Locate the cell with the specified text and output its (x, y) center coordinate. 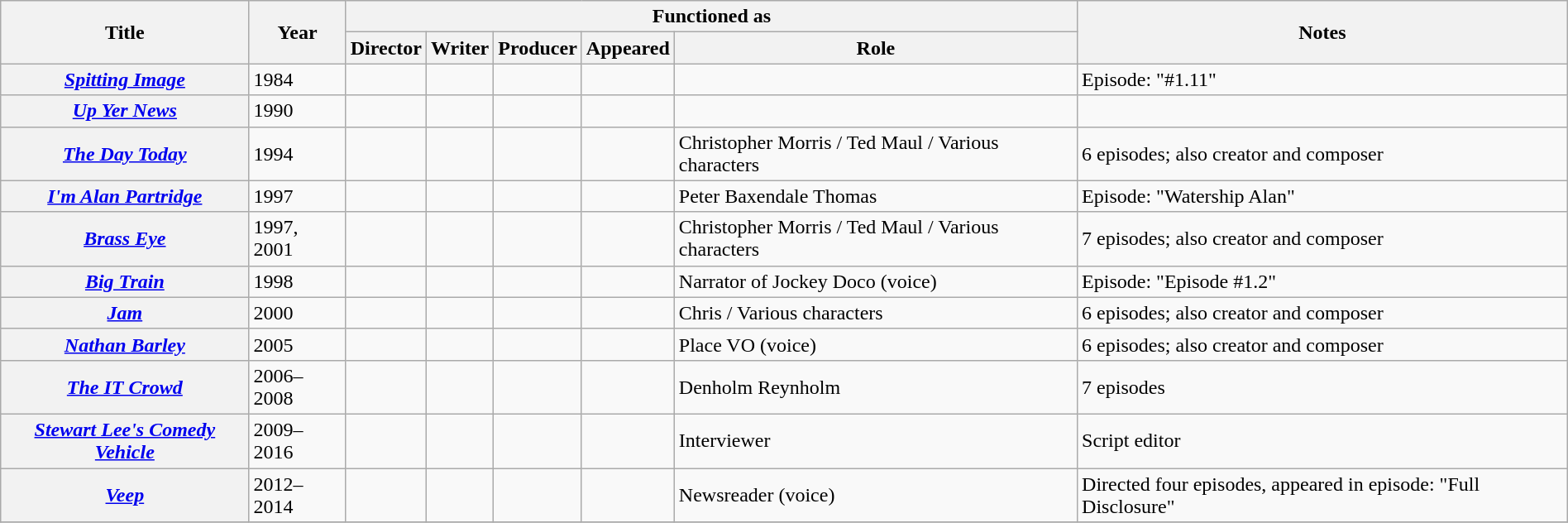
Episode: "Watership Alan" (1323, 196)
Appeared (628, 48)
Narrator of Jockey Doco (voice) (875, 281)
Director (385, 48)
2012–2014 (298, 495)
1984 (298, 79)
Notes (1323, 32)
Denholm Reynholm (875, 387)
Functioned as (711, 17)
Script editor (1323, 440)
The IT Crowd (125, 387)
Big Train (125, 281)
1997 (298, 196)
The Day Today (125, 154)
Nathan Barley (125, 344)
2000 (298, 313)
2005 (298, 344)
7 episodes; also creator and composer (1323, 238)
Peter Baxendale Thomas (875, 196)
Episode: "Episode #1.2" (1323, 281)
Producer (538, 48)
1994 (298, 154)
Place VO (voice) (875, 344)
2006–2008 (298, 387)
Up Yer News (125, 111)
1990 (298, 111)
Jam (125, 313)
Role (875, 48)
1998 (298, 281)
Chris / Various characters (875, 313)
Spitting Image (125, 79)
Interviewer (875, 440)
7 episodes (1323, 387)
Veep (125, 495)
1997, 2001 (298, 238)
Stewart Lee's Comedy Vehicle (125, 440)
Newsreader (voice) (875, 495)
Year (298, 32)
I'm Alan Partridge (125, 196)
Brass Eye (125, 238)
Episode: "#1.11" (1323, 79)
2009–2016 (298, 440)
Writer (460, 48)
Title (125, 32)
Directed four episodes, appeared in episode: "Full Disclosure" (1323, 495)
